Provide the (x, y) coordinate of the cell's center where the given text is located.  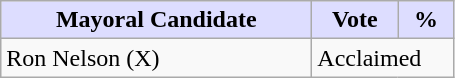
% (426, 20)
Ron Nelson (X) (156, 58)
Mayoral Candidate (156, 20)
Acclaimed (383, 58)
Vote (355, 20)
